Provide the [X, Y] coordinate of the cell's center where the given text is located.  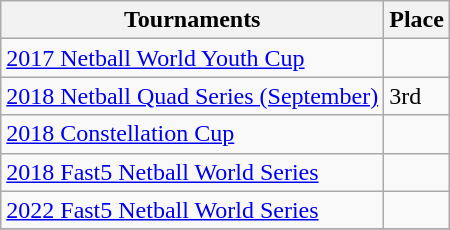
2017 Netball World Youth Cup [192, 58]
2018 Netball Quad Series (September) [192, 96]
2018 Fast5 Netball World Series [192, 172]
Tournaments [192, 20]
2022 Fast5 Netball World Series [192, 210]
3rd [417, 96]
Place [417, 20]
2018 Constellation Cup [192, 134]
